For the text-containing cell, return its midpoint in (X, Y) coordinate format. 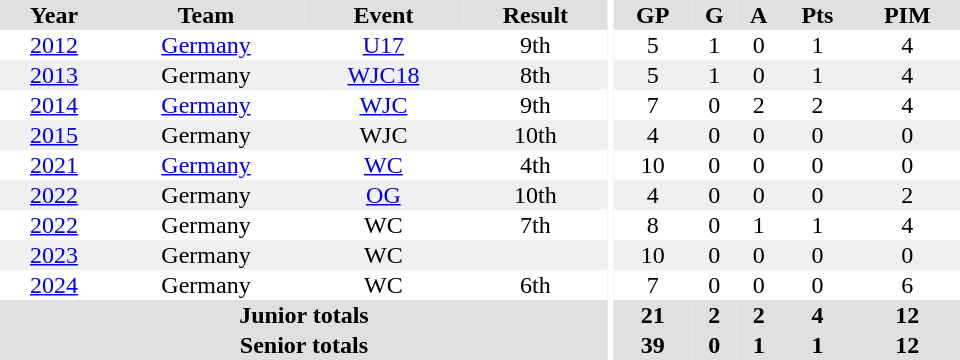
2024 (54, 285)
2023 (54, 255)
GP (652, 15)
2014 (54, 105)
6th (536, 285)
Pts (817, 15)
U17 (384, 45)
39 (652, 345)
2012 (54, 45)
21 (652, 315)
Year (54, 15)
Result (536, 15)
Event (384, 15)
7th (536, 225)
OG (384, 195)
8 (652, 225)
WJC18 (384, 75)
2021 (54, 165)
2013 (54, 75)
Junior totals (304, 315)
PIM (908, 15)
6 (908, 285)
4th (536, 165)
2015 (54, 135)
Senior totals (304, 345)
A (758, 15)
8th (536, 75)
Team (206, 15)
G (714, 15)
